Capture the cell that displays the provided text and extract its [x, y] central coordinate. 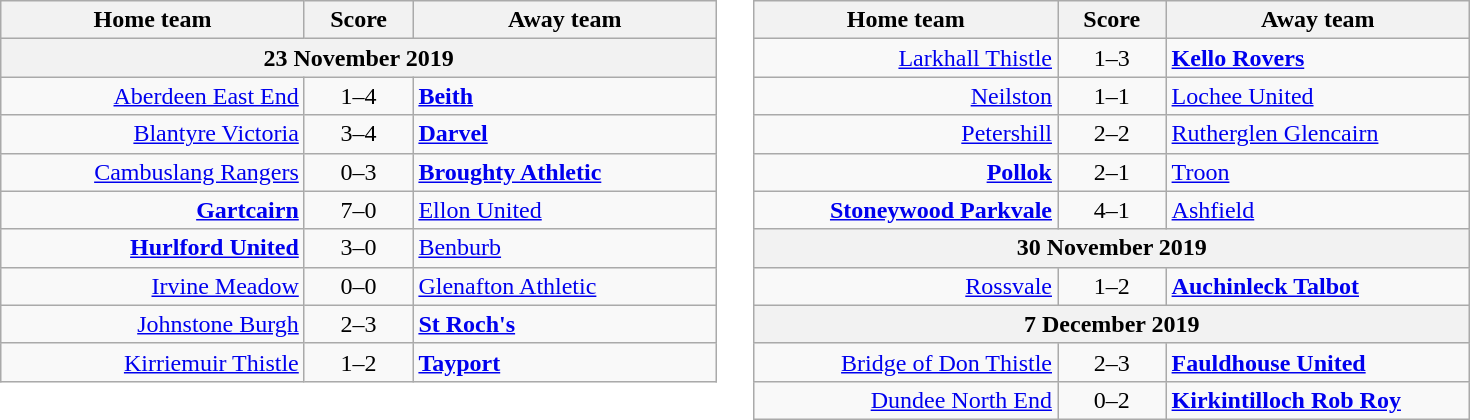
30 November 2019 [1112, 248]
Gartcairn [153, 210]
Stoneywood Parkvale [906, 210]
Pollok [906, 172]
Dundee North End [906, 400]
Hurlford United [153, 248]
Bridge of Don Thistle [906, 362]
Larkhall Thistle [906, 58]
1–1 [1112, 96]
St Roch's [565, 324]
Benburb [565, 248]
Kirkintilloch Rob Roy [1318, 400]
Petershill [906, 134]
Cambuslang Rangers [153, 172]
23 November 2019 [359, 58]
Auchinleck Talbot [1318, 286]
Troon [1318, 172]
Johnstone Burgh [153, 324]
0–0 [358, 286]
1–4 [358, 96]
4–1 [1112, 210]
Blantyre Victoria [153, 134]
3–0 [358, 248]
Rutherglen Glencairn [1318, 134]
Kello Rovers [1318, 58]
Rossvale [906, 286]
7–0 [358, 210]
Darvel [565, 134]
Kirriemuir Thistle [153, 362]
2–1 [1112, 172]
Glenafton Athletic [565, 286]
7 December 2019 [1112, 324]
Beith [565, 96]
2–2 [1112, 134]
Fauldhouse United [1318, 362]
Lochee United [1318, 96]
Irvine Meadow [153, 286]
Ashfield [1318, 210]
3–4 [358, 134]
1–3 [1112, 58]
0–3 [358, 172]
Broughty Athletic [565, 172]
Tayport [565, 362]
0–2 [1112, 400]
Aberdeen East End [153, 96]
Ellon United [565, 210]
Neilston [906, 96]
